Pinpoint the cell where the given text exists, returning its [X, Y] midpoint coordinate. 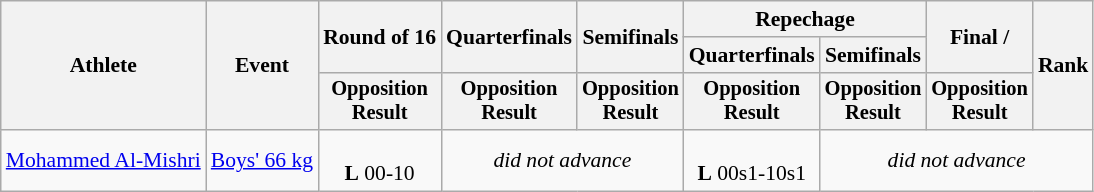
Round of 16 [380, 36]
Final / [980, 36]
Athlete [104, 66]
Mohammed Al-Mishri [104, 160]
Repechage [806, 19]
Event [262, 66]
Rank [1064, 66]
L 00s1-10s1 [752, 160]
L 00-10 [380, 160]
Boys' 66 kg [262, 160]
